Return the (x, y) coordinate for the center point of the cell that contains the specified text.  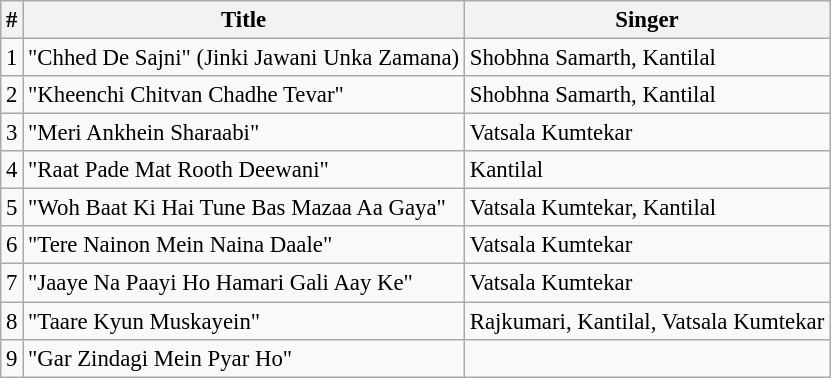
"Tere Nainon Mein Naina Daale" (244, 245)
"Gar Zindagi Mein Pyar Ho" (244, 358)
# (12, 20)
3 (12, 133)
Vatsala Kumtekar, Kantilal (646, 208)
7 (12, 283)
8 (12, 321)
"Kheenchi Chitvan Chadhe Tevar" (244, 95)
2 (12, 95)
4 (12, 170)
Title (244, 20)
"Meri Ankhein Sharaabi" (244, 133)
Kantilal (646, 170)
1 (12, 58)
"Jaaye Na Paayi Ho Hamari Gali Aay Ke" (244, 283)
"Raat Pade Mat Rooth Deewani" (244, 170)
5 (12, 208)
"Taare Kyun Muskayein" (244, 321)
"Chhed De Sajni" (Jinki Jawani Unka Zamana) (244, 58)
Rajkumari, Kantilal, Vatsala Kumtekar (646, 321)
Singer (646, 20)
6 (12, 245)
"Woh Baat Ki Hai Tune Bas Mazaa Aa Gaya" (244, 208)
9 (12, 358)
